Output the (x, y) coordinate of the center of the cell containing the given text.  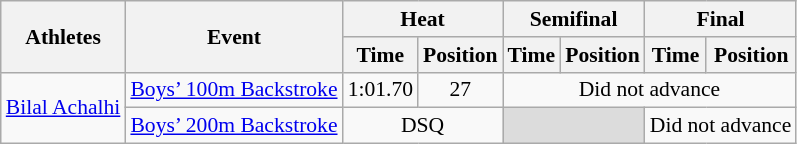
Boys’ 200m Backstroke (234, 126)
27 (460, 90)
Athletes (64, 36)
Heat (423, 19)
DSQ (423, 126)
Event (234, 36)
1:01.70 (380, 90)
Semifinal (574, 19)
Final (721, 19)
Bilal Achalhi (64, 108)
Boys’ 100m Backstroke (234, 90)
